Scan for the cell matching the given text and deliver its [X, Y] coordinate at center. 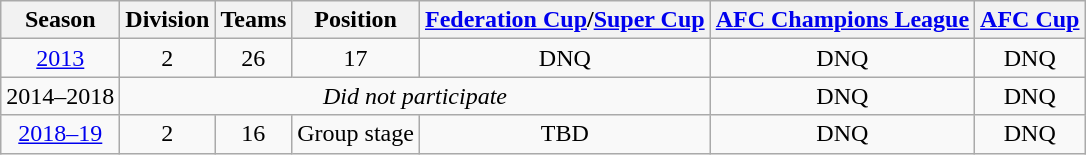
17 [356, 58]
2014–2018 [60, 96]
Season [60, 20]
Teams [254, 20]
AFC Champions League [842, 20]
Group stage [356, 134]
2013 [60, 58]
AFC Cup [1030, 20]
Federation Cup/Super Cup [564, 20]
Division [168, 20]
Did not participate [415, 96]
TBD [564, 134]
2018–19 [60, 134]
16 [254, 134]
26 [254, 58]
Position [356, 20]
